Extract the [X, Y] coordinate from the center of the cell holding the provided text.  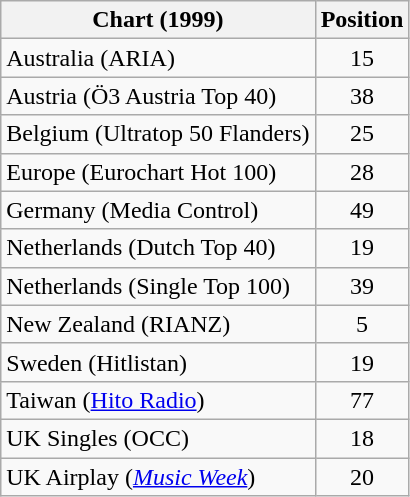
28 [362, 172]
Position [362, 20]
UK Singles (OCC) [158, 438]
15 [362, 58]
Germany (Media Control) [158, 210]
25 [362, 134]
New Zealand (RIANZ) [158, 324]
Netherlands (Single Top 100) [158, 286]
Austria (Ö3 Austria Top 40) [158, 96]
Belgium (Ultratop 50 Flanders) [158, 134]
20 [362, 477]
Netherlands (Dutch Top 40) [158, 248]
Sweden (Hitlistan) [158, 362]
77 [362, 400]
Taiwan (Hito Radio) [158, 400]
39 [362, 286]
49 [362, 210]
Europe (Eurochart Hot 100) [158, 172]
18 [362, 438]
UK Airplay (Music Week) [158, 477]
Australia (ARIA) [158, 58]
38 [362, 96]
5 [362, 324]
Chart (1999) [158, 20]
